Extract the (x, y) coordinate from the center of the cell holding the provided text.  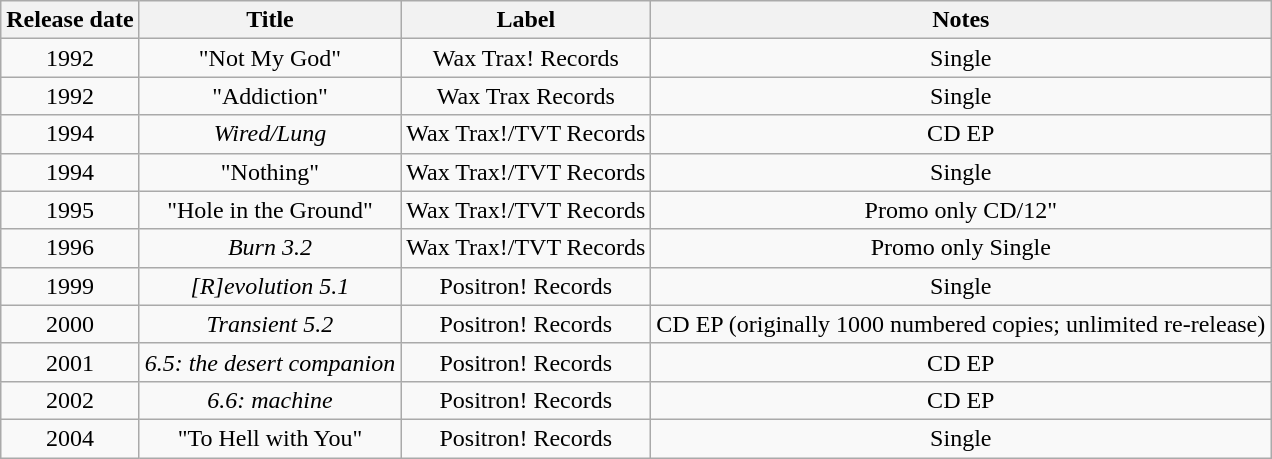
Title (270, 20)
6.5: the desert companion (270, 362)
1995 (70, 210)
"To Hell with You" (270, 438)
"Hole in the Ground" (270, 210)
1999 (70, 286)
Burn 3.2 (270, 248)
Promo only Single (961, 248)
[R]evolution 5.1 (270, 286)
"Not My God" (270, 58)
CD EP (originally 1000 numbered copies; unlimited re-release) (961, 324)
Release date (70, 20)
Wired/Lung (270, 134)
Transient 5.2 (270, 324)
Label (526, 20)
2000 (70, 324)
2001 (70, 362)
6.6: machine (270, 400)
Promo only CD/12" (961, 210)
"Addiction" (270, 96)
Wax Trax Records (526, 96)
Notes (961, 20)
2002 (70, 400)
1996 (70, 248)
2004 (70, 438)
Wax Trax! Records (526, 58)
"Nothing" (270, 172)
